Capture the cell that displays the provided text and extract its [X, Y] central coordinate. 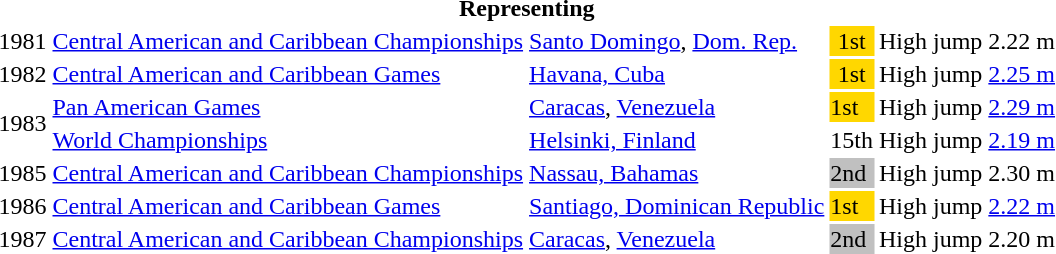
Santiago, Dominican Republic [677, 206]
World Championships [288, 140]
Santo Domingo, Dom. Rep. [677, 41]
Helsinki, Finland [677, 140]
Havana, Cuba [677, 74]
Pan American Games [288, 107]
Nassau, Bahamas [677, 173]
15th [852, 140]
